Locate the cell with the specified text and output its [x, y] center coordinate. 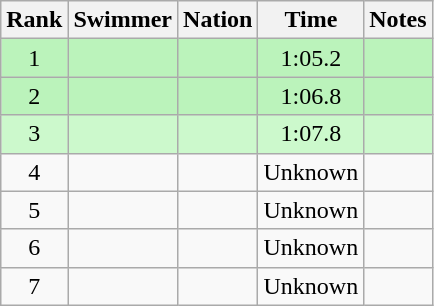
Swimmer [123, 20]
Notes [398, 20]
3 [34, 134]
Rank [34, 20]
Time [311, 20]
7 [34, 286]
2 [34, 96]
6 [34, 248]
4 [34, 172]
1 [34, 58]
1:07.8 [311, 134]
Nation [218, 20]
5 [34, 210]
1:06.8 [311, 96]
1:05.2 [311, 58]
